Search for the cell housing the specified text and yield its (X, Y) center coordinate. 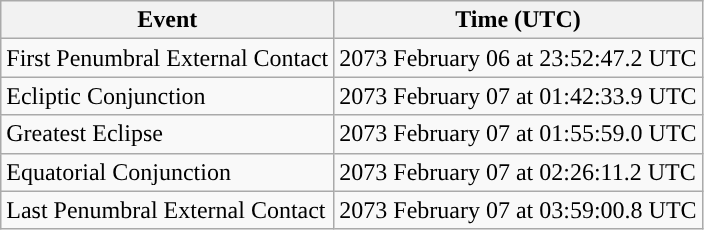
Greatest Eclipse (168, 134)
Last Penumbral External Contact (168, 210)
Ecliptic Conjunction (168, 96)
2073 February 07 at 03:59:00.8 UTC (518, 210)
2073 February 06 at 23:52:47.2 UTC (518, 58)
First Penumbral External Contact (168, 58)
2073 February 07 at 01:42:33.9 UTC (518, 96)
2073 February 07 at 01:55:59.0 UTC (518, 134)
Time (UTC) (518, 20)
2073 February 07 at 02:26:11.2 UTC (518, 172)
Equatorial Conjunction (168, 172)
Event (168, 20)
